From the cell containing the given text, extract its center point as [X, Y] coordinate. 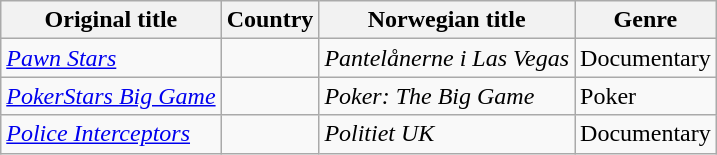
Politiet UK [447, 134]
Police Interceptors [111, 134]
Poker [646, 96]
Pantelånerne i Las Vegas [447, 58]
Pawn Stars [111, 58]
Poker: The Big Game [447, 96]
Country [270, 20]
Genre [646, 20]
PokerStars Big Game [111, 96]
Norwegian title [447, 20]
Original title [111, 20]
